Provide the (x, y) coordinate of the cell's center where the given text is located.  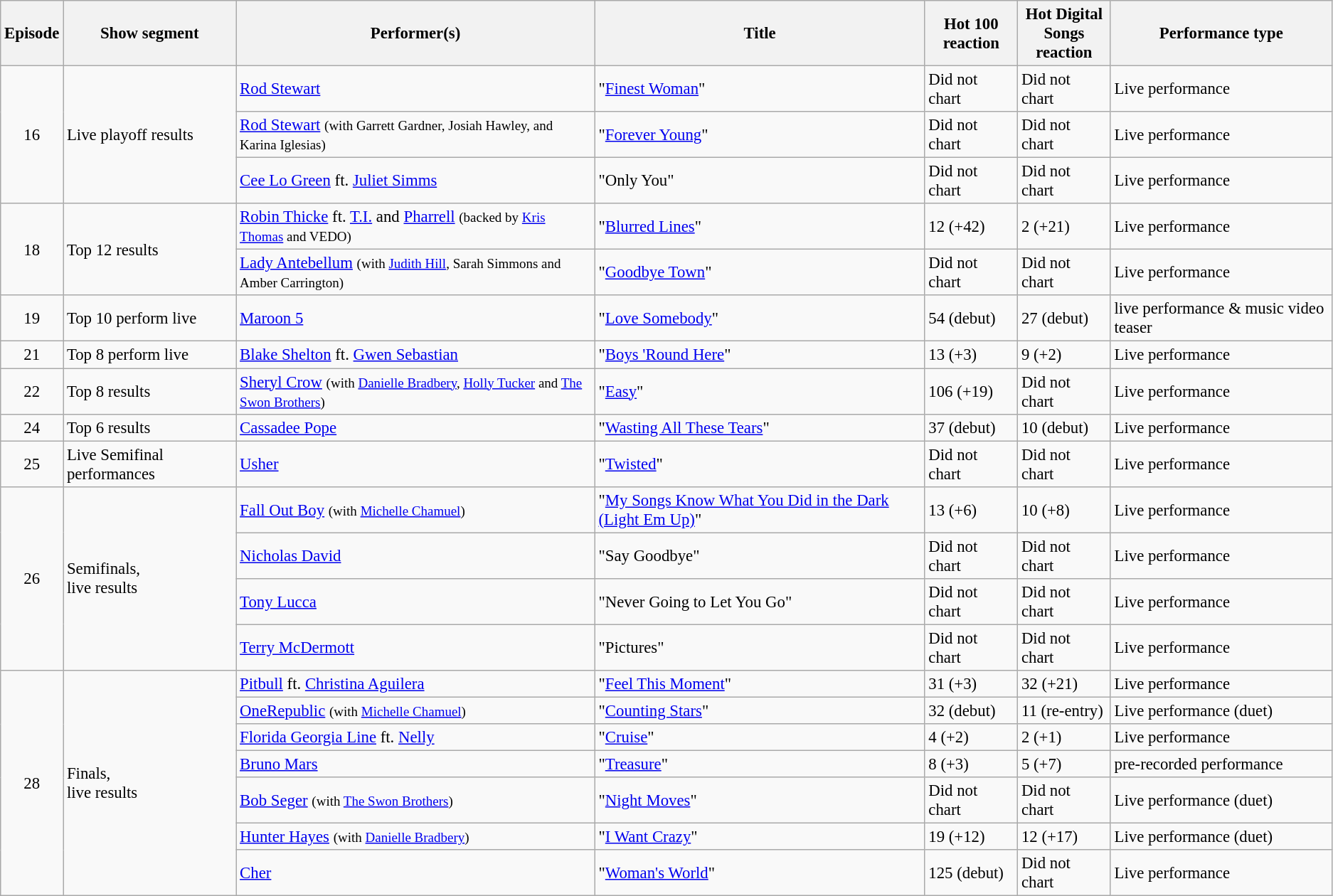
"I Want Crazy" (760, 837)
"Only You" (760, 181)
Bruno Mars (415, 764)
Cee Lo Green ft. Juliet Simms (415, 181)
"Boys 'Round Here" (760, 355)
"Wasting All These Tears" (760, 427)
2 (+1) (1064, 737)
125 (debut) (972, 873)
37 (debut) (972, 427)
Top 8 perform live (149, 355)
10 (debut) (1064, 427)
13 (+3) (972, 355)
26 (32, 578)
Sheryl Crow (with Danielle Bradbery, Holly Tucker and The Swon Brothers) (415, 391)
Show segment (149, 33)
Top 10 perform live (149, 319)
Title (760, 33)
"Easy" (760, 391)
Lady Antebellum (with Judith Hill, Sarah Simmons and Amber Carrington) (415, 273)
32 (+21) (1064, 684)
Semifinals, live results (149, 578)
Tony Lucca (415, 602)
Hot Digital Songs reaction (1064, 33)
Blake Shelton ft. Gwen Sebastian (415, 355)
Robin Thicke ft. T.I. and Pharrell (backed by Kris Thomas and VEDO) (415, 226)
5 (+7) (1064, 764)
19 (32, 319)
Rod Stewart (415, 90)
22 (32, 391)
9 (+2) (1064, 355)
32 (debut) (972, 710)
"Counting Stars" (760, 710)
28 (32, 784)
Pitbull ft. Christina Aguilera (415, 684)
"My Songs Know What You Did in the Dark (Light Em Up)" (760, 509)
Hunter Hayes (with Danielle Bradbery) (415, 837)
12 (+17) (1064, 837)
"Feel This Moment" (760, 684)
12 (+42) (972, 226)
16 (32, 135)
31 (+3) (972, 684)
live performance & music video teaser (1221, 319)
Cassadee Pope (415, 427)
Live Semifinal performances (149, 464)
"Treasure" (760, 764)
Florida Georgia Line ft. Nelly (415, 737)
Episode (32, 33)
pre-recorded performance (1221, 764)
18 (32, 249)
OneRepublic (with Michelle Chamuel) (415, 710)
Terry McDermott (415, 647)
Fall Out Boy (with Michelle Chamuel) (415, 509)
19 (+12) (972, 837)
"Say Goodbye" (760, 556)
"Love Somebody" (760, 319)
21 (32, 355)
Usher (415, 464)
"Night Moves" (760, 801)
Cher (415, 873)
"Woman's World" (760, 873)
"Pictures" (760, 647)
13 (+6) (972, 509)
106 (+19) (972, 391)
"Forever Young" (760, 135)
8 (+3) (972, 764)
"Goodbye Town" (760, 273)
"Blurred Lines" (760, 226)
24 (32, 427)
"Twisted" (760, 464)
Top 12 results (149, 249)
Performer(s) (415, 33)
Top 8 results (149, 391)
27 (debut) (1064, 319)
Performance type (1221, 33)
Nicholas David (415, 556)
Finals, live results (149, 784)
"Cruise" (760, 737)
"Never Going to Let You Go" (760, 602)
Live playoff results (149, 135)
11 (re-entry) (1064, 710)
Rod Stewart (with Garrett Gardner, Josiah Hawley, and Karina Iglesias) (415, 135)
Top 6 results (149, 427)
"Finest Woman" (760, 90)
Maroon 5 (415, 319)
4 (+2) (972, 737)
Hot 100 reaction (972, 33)
25 (32, 464)
54 (debut) (972, 319)
2 (+21) (1064, 226)
10 (+8) (1064, 509)
Bob Seger (with The Swon Brothers) (415, 801)
